Identify which cell holds the provided text, then report its (X, Y) central coordinate. 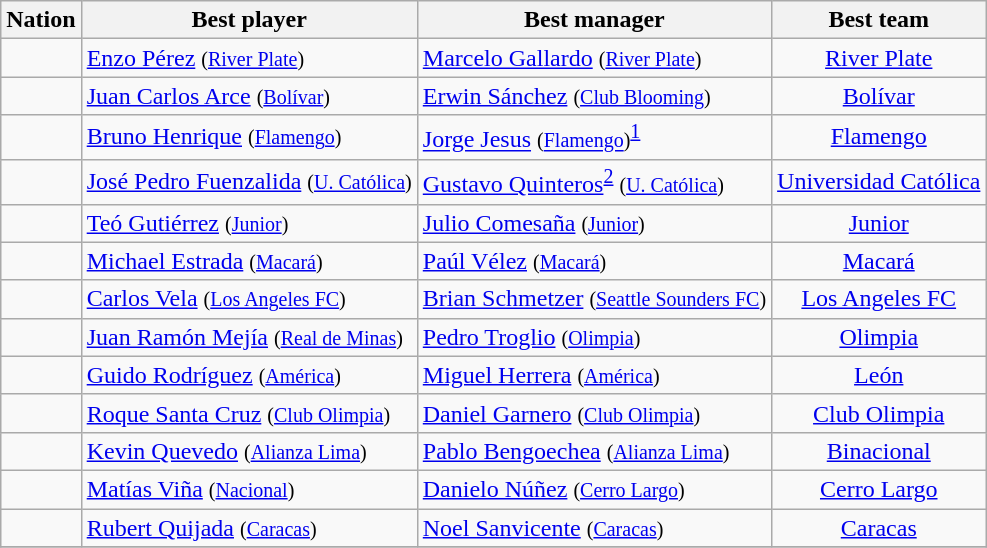
Enzo Pérez (River Plate) (249, 58)
Noel Sanvicente (Caracas) (594, 528)
Roque Santa Cruz (Club Olimpia) (249, 413)
Guido Rodríguez (América) (249, 375)
Julio Comesaña (Junior) (594, 223)
Olimpia (879, 337)
Marcelo Gallardo (River Plate) (594, 58)
Caracas (879, 528)
Junior (879, 223)
Flamengo (879, 138)
Gustavo Quinteros2 (U. Católica) (594, 182)
Erwin Sánchez (Club Blooming) (594, 96)
River Plate (879, 58)
Paúl Vélez (Macará) (594, 261)
Daniel Garnero (Club Olimpia) (594, 413)
Matías Viña (Nacional) (249, 489)
Best player (249, 20)
Teó Gutiérrez (Junior) (249, 223)
Universidad Católica (879, 182)
Rubert Quijada (Caracas) (249, 528)
Los Angeles FC (879, 299)
Bruno Henrique (Flamengo) (249, 138)
Kevin Quevedo (Alianza Lima) (249, 451)
Danielo Núñez (Cerro Largo) (594, 489)
Best team (879, 20)
Brian Schmetzer (Seattle Sounders FC) (594, 299)
Juan Carlos Arce (Bolívar) (249, 96)
Macará (879, 261)
Pedro Troglio (Olimpia) (594, 337)
José Pedro Fuenzalida (U. Católica) (249, 182)
Binacional (879, 451)
León (879, 375)
Bolívar (879, 96)
Club Olimpia (879, 413)
Michael Estrada (Macará) (249, 261)
Carlos Vela (Los Angeles FC) (249, 299)
Best manager (594, 20)
Miguel Herrera (América) (594, 375)
Cerro Largo (879, 489)
Pablo Bengoechea (Alianza Lima) (594, 451)
Jorge Jesus (Flamengo)1 (594, 138)
Juan Ramón Mejía (Real de Minas) (249, 337)
Nation (41, 20)
